Return [X, Y] of the center of cell containing provided text 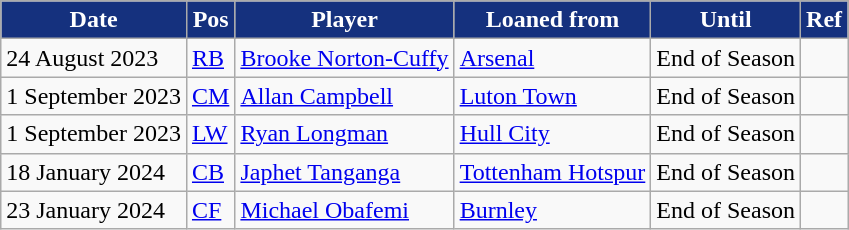
Luton Town [552, 96]
Until [726, 20]
LW [210, 134]
24 August 2023 [94, 58]
Pos [210, 20]
Burnley [552, 210]
Brooke Norton-Cuffy [344, 58]
23 January 2024 [94, 210]
Tottenham Hotspur [552, 172]
CB [210, 172]
RB [210, 58]
Player [344, 20]
CF [210, 210]
Hull City [552, 134]
Ref [824, 20]
Michael Obafemi [344, 210]
Ryan Longman [344, 134]
Allan Campbell [344, 96]
18 January 2024 [94, 172]
Arsenal [552, 58]
Japhet Tanganga [344, 172]
Loaned from [552, 20]
Date [94, 20]
CM [210, 96]
